From the cell containing the given text, extract its center point as [X, Y] coordinate. 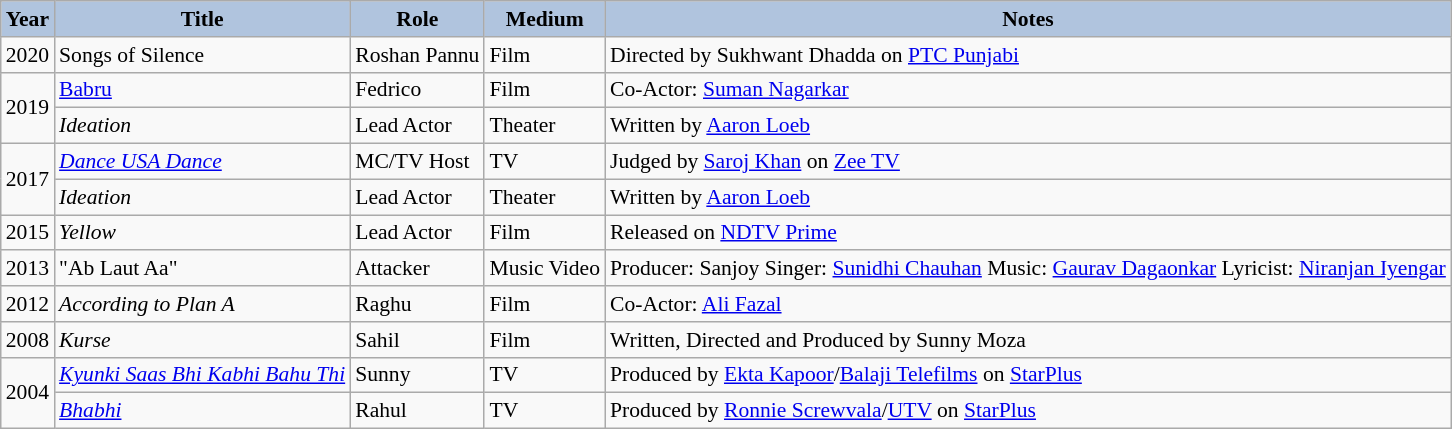
Music Video [544, 269]
Sunny [417, 375]
Producer: Sanjoy Singer: Sunidhi Chauhan Music: Gaurav Dagaonkar Lyricist: Niranjan Iyengar [1028, 269]
Year [28, 19]
Fedrico [417, 90]
Judged by Saroj Khan on Zee TV [1028, 162]
Yellow [202, 233]
2019 [28, 108]
Title [202, 19]
According to Plan A [202, 304]
Roshan Pannu [417, 55]
Produced by Ronnie Screwvala/UTV on StarPlus [1028, 411]
Role [417, 19]
Kurse [202, 340]
"Ab Laut Aa" [202, 269]
2012 [28, 304]
Co-Actor: Suman Nagarkar [1028, 90]
Co-Actor: Ali Fazal [1028, 304]
Rahul [417, 411]
2008 [28, 340]
2004 [28, 392]
MC/TV Host [417, 162]
2013 [28, 269]
Released on NDTV Prime [1028, 233]
Babru [202, 90]
Directed by Sukhwant Dhadda on PTC Punjabi [1028, 55]
Dance USA Dance [202, 162]
Bhabhi [202, 411]
2015 [28, 233]
Raghu [417, 304]
Kyunki Saas Bhi Kabhi Bahu Thi [202, 375]
2020 [28, 55]
Attacker [417, 269]
Written, Directed and Produced by Sunny Moza [1028, 340]
Produced by Ekta Kapoor/Balaji Telefilms on StarPlus [1028, 375]
Notes [1028, 19]
Songs of Silence [202, 55]
Medium [544, 19]
Sahil [417, 340]
2017 [28, 180]
